Extract the (X, Y) coordinate from the center of the cell holding the provided text.  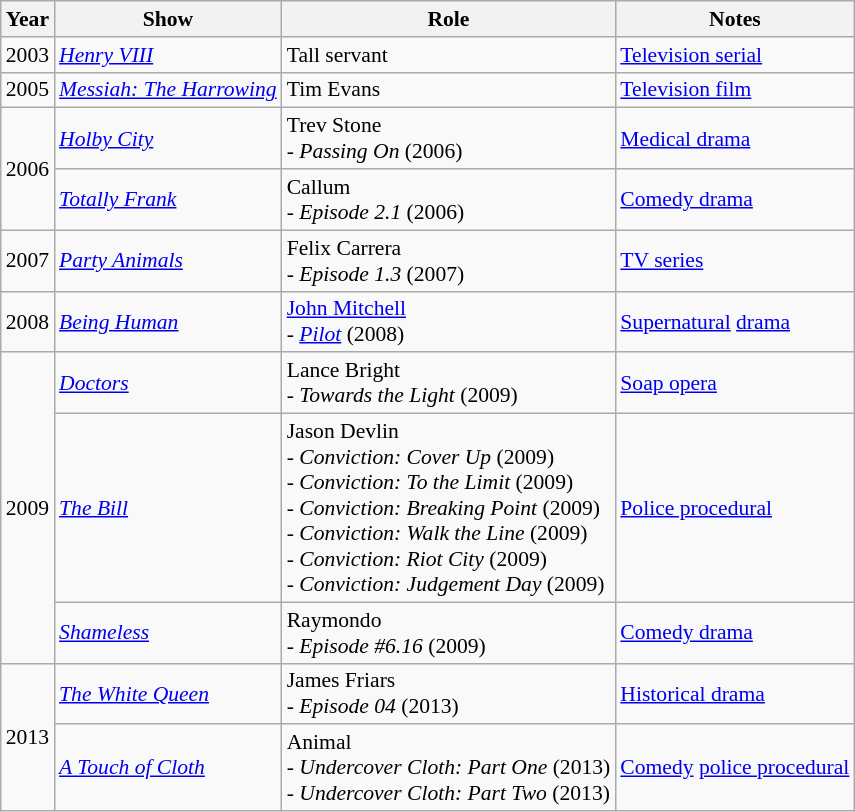
Tim Evans (449, 90)
2013 (28, 737)
John Mitchell- Pilot (2008) (449, 322)
Raymondo - Episode #6.16 (2009) (449, 632)
Lance Bright- Towards the Light (2009) (449, 384)
Role (449, 19)
Historical drama (734, 694)
Medical drama (734, 138)
Police procedural (734, 508)
2005 (28, 90)
Television serial (734, 55)
Henry VIII (168, 55)
Messiah: The Harrowing (168, 90)
Notes (734, 19)
2008 (28, 322)
Tall servant (449, 55)
2006 (28, 169)
Show (168, 19)
Doctors (168, 384)
Totally Frank (168, 200)
Callum- Episode 2.1 (2006) (449, 200)
2007 (28, 260)
Television film (734, 90)
Year (28, 19)
The White Queen (168, 694)
2003 (28, 55)
Holby City (168, 138)
James Friars- Episode 04 (2013) (449, 694)
TV series (734, 260)
Animal - Undercover Cloth: Part One (2013)- Undercover Cloth: Part Two (2013) (449, 768)
The Bill (168, 508)
Comedy police procedural (734, 768)
Supernatural drama (734, 322)
Shameless (168, 632)
Felix Carrera- Episode 1.3 (2007) (449, 260)
A Touch of Cloth (168, 768)
Being Human (168, 322)
Party Animals (168, 260)
2009 (28, 508)
Soap opera (734, 384)
Trev Stone- Passing On (2006) (449, 138)
